Locate the cell with the specified text and output its [x, y] center coordinate. 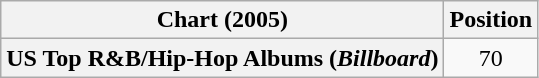
Position [491, 20]
70 [491, 58]
Chart (2005) [222, 20]
US Top R&B/Hip-Hop Albums (Billboard) [222, 58]
